Scan for the cell matching the given text and deliver its [x, y] coordinate at center. 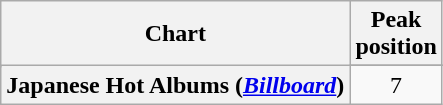
Peakposition [396, 34]
Chart [176, 34]
7 [396, 85]
Japanese Hot Albums (Billboard) [176, 85]
